Return [x, y] of the center of cell containing provided text 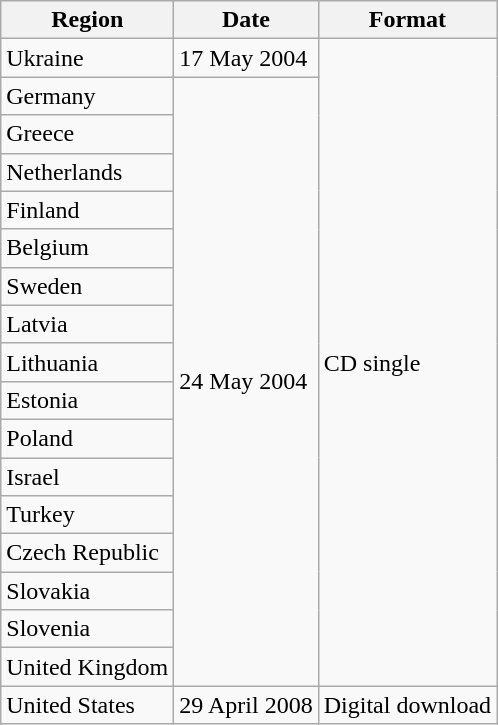
CD single [407, 362]
Format [407, 20]
Belgium [88, 248]
Poland [88, 438]
29 April 2008 [246, 705]
Lithuania [88, 362]
Germany [88, 96]
17 May 2004 [246, 58]
United States [88, 705]
Turkey [88, 515]
Greece [88, 134]
Latvia [88, 324]
Ukraine [88, 58]
Estonia [88, 400]
Date [246, 20]
24 May 2004 [246, 382]
Region [88, 20]
Netherlands [88, 172]
Czech Republic [88, 553]
Digital download [407, 705]
Slovakia [88, 591]
United Kingdom [88, 667]
Slovenia [88, 629]
Israel [88, 477]
Sweden [88, 286]
Finland [88, 210]
